Locate the cell with the specified text and output its [x, y] center coordinate. 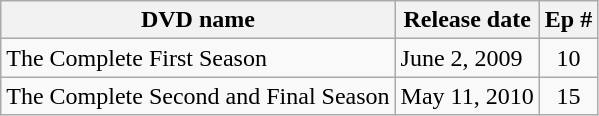
15 [568, 96]
10 [568, 58]
The Complete Second and Final Season [198, 96]
Ep # [568, 20]
DVD name [198, 20]
June 2, 2009 [467, 58]
May 11, 2010 [467, 96]
Release date [467, 20]
The Complete First Season [198, 58]
